From the cell containing the given text, extract its center point as (x, y) coordinate. 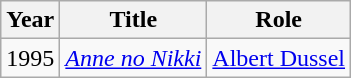
Year (30, 20)
Title (134, 20)
1995 (30, 58)
Anne no Nikki (134, 58)
Albert Dussel (279, 58)
Role (279, 20)
